For the text-containing cell, return its midpoint in (X, Y) coordinate format. 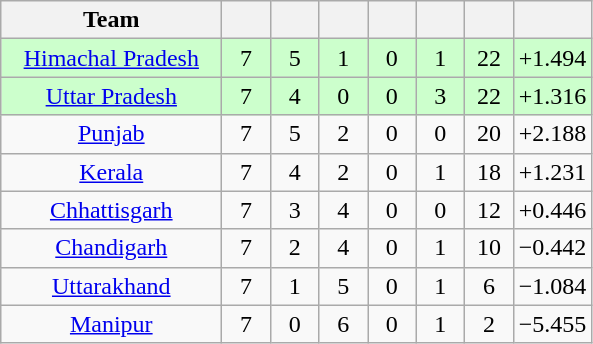
+0.446 (552, 210)
Punjab (112, 134)
Manipur (112, 324)
−0.442 (552, 248)
12 (490, 210)
Himachal Pradesh (112, 58)
+2.188 (552, 134)
Team (112, 20)
Kerala (112, 172)
−1.084 (552, 286)
10 (490, 248)
Chhattisgarh (112, 210)
Uttarakhand (112, 286)
20 (490, 134)
Uttar Pradesh (112, 96)
+1.231 (552, 172)
Chandigarh (112, 248)
+1.316 (552, 96)
18 (490, 172)
+1.494 (552, 58)
−5.455 (552, 324)
